Find where the given text appears and provide that cell's center as [x, y] coordinate. 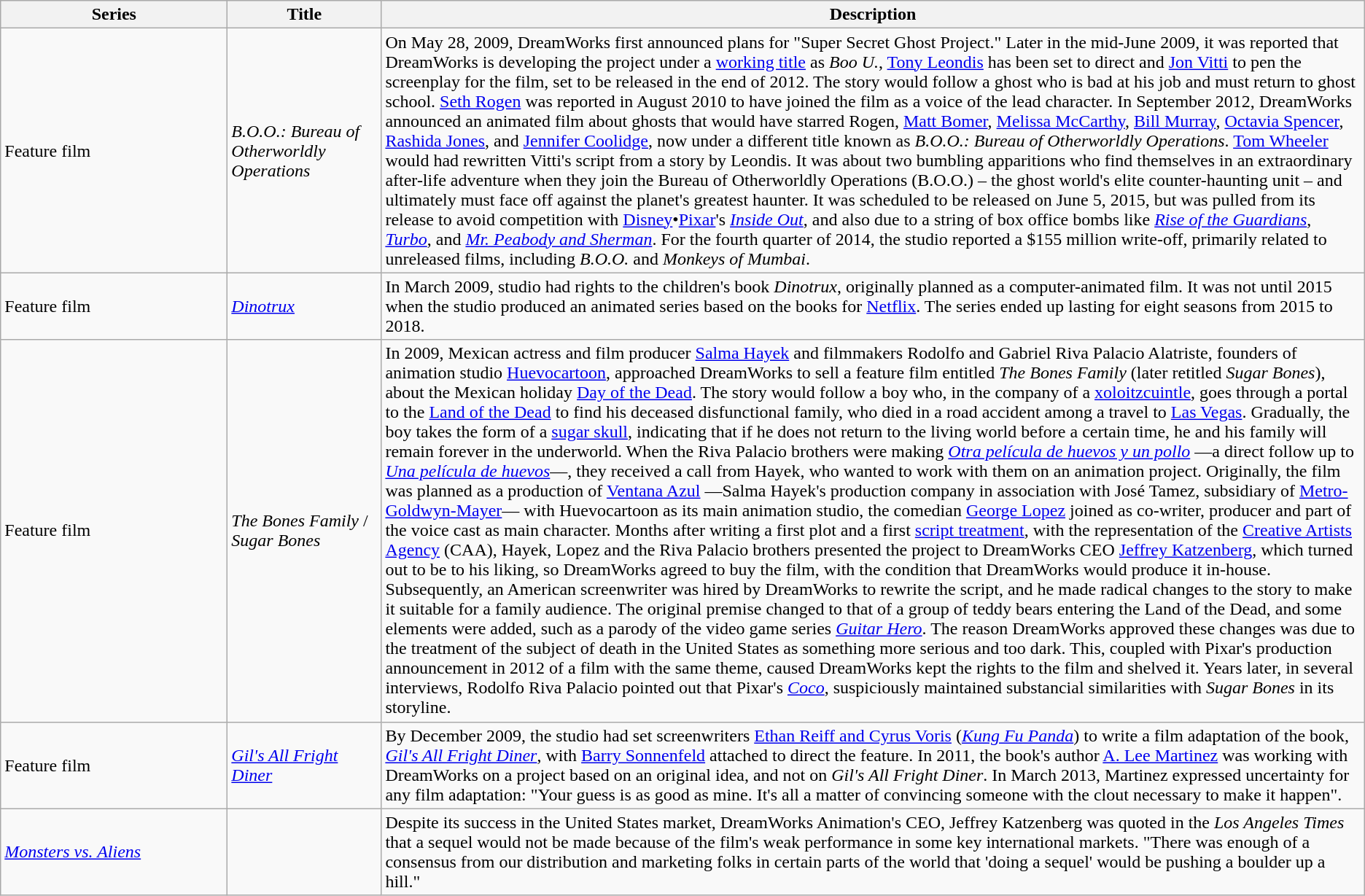
The Bones Family / Sugar Bones [305, 531]
B.O.O.: Bureau of Otherworldly Operations [305, 150]
Gil's All Fright Diner [305, 766]
Title [305, 15]
Dinotrux [305, 306]
Monsters vs. Aliens [114, 852]
Series [114, 15]
Description [873, 15]
